Provide the (x, y) coordinate of the cell's center where the given text is located.  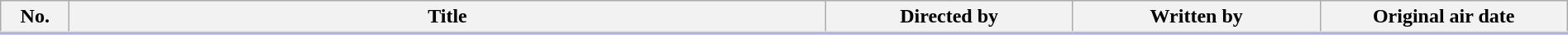
Written by (1196, 17)
Title (447, 17)
Directed by (949, 17)
No. (35, 17)
Original air date (1444, 17)
